Locate the cell with the specified text and output its [x, y] center coordinate. 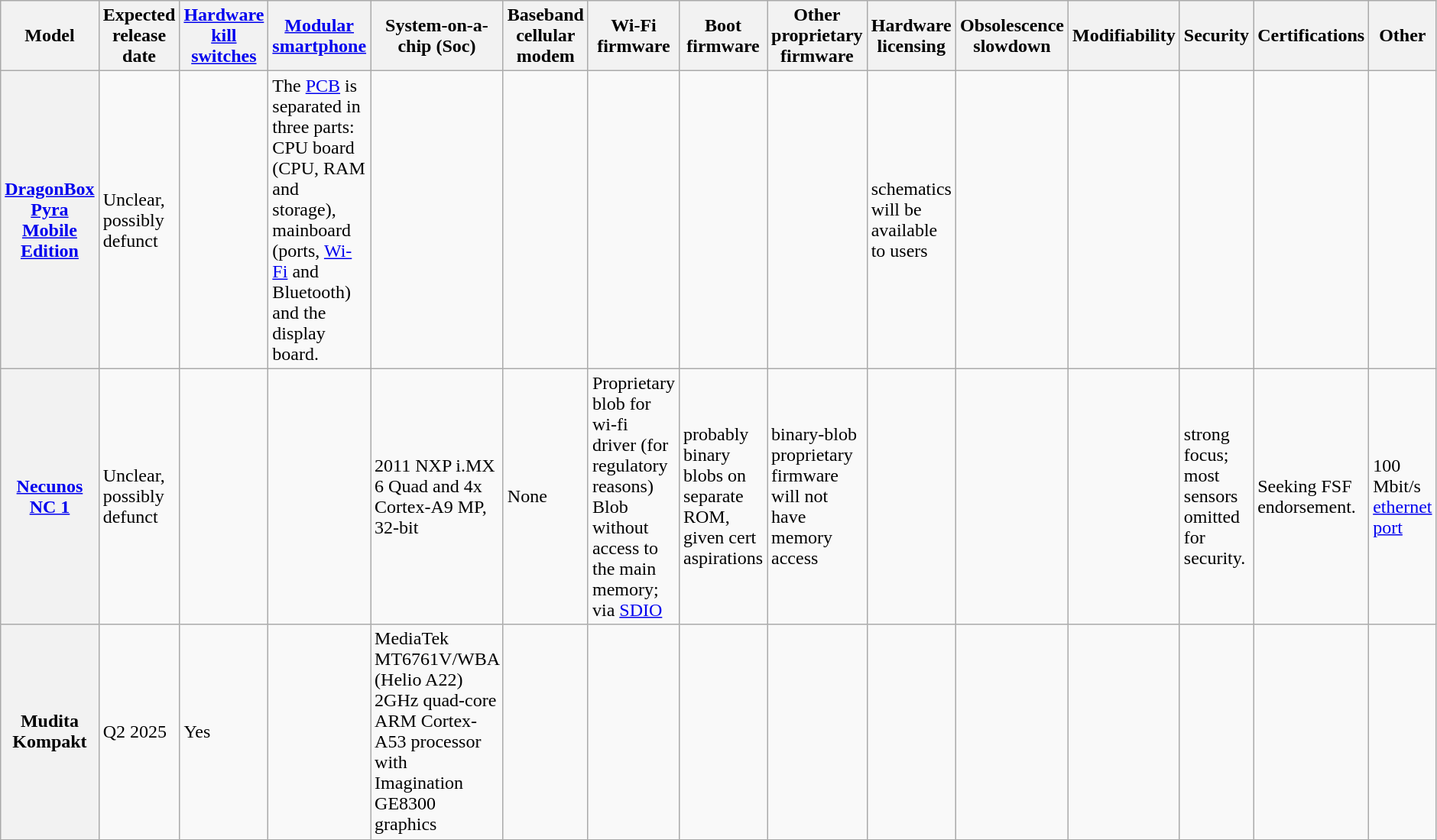
Certifications [1312, 36]
Other proprietary firmware [818, 36]
Q2 2025 [139, 732]
Modular smartphone [320, 36]
The PCB is separated in three parts: CPU board (CPU, RAM and storage), mainboard (ports, Wi-Fi and Bluetooth) and the display board. [320, 220]
None [546, 497]
Expected release date [139, 36]
binary-blob proprietary firmware will not have memory access [818, 497]
Other [1403, 36]
100 Mbit/s ethernet port [1403, 497]
Seeking FSF endorsement. [1312, 497]
Mudita Kompakt [50, 732]
2011 NXP i.MX 6 Quad and 4x Cortex-A9 MP, 32-bit [437, 497]
Model [50, 36]
Boot firmware [723, 36]
Wi-Fi firmware [633, 36]
Modifiability [1124, 36]
Necunos NC 1 [50, 497]
probably binary blobs on separate ROM, given cert aspirations [723, 497]
DragonBox Pyra Mobile Edition [50, 220]
System-on-a-chip (Soc) [437, 36]
Yes [224, 732]
Proprietary blob for wi-fi driver (for regulatory reasons) Blob without access to the main memory; via SDIO [633, 497]
Baseband cellular modem [546, 36]
Hardware kill switches [224, 36]
Hardware licensing [911, 36]
MediaTek MT6761V/WBA (Helio A22)2GHz quad-core ARM Cortex-A53 processor with Imagination GE8300 graphics [437, 732]
schematics will be available to users [911, 220]
Obsolescence slowdown [1012, 36]
strong focus; most sensors omitted for security. [1216, 497]
Security [1216, 36]
